Pinpoint the cell where the given text exists, returning its (x, y) midpoint coordinate. 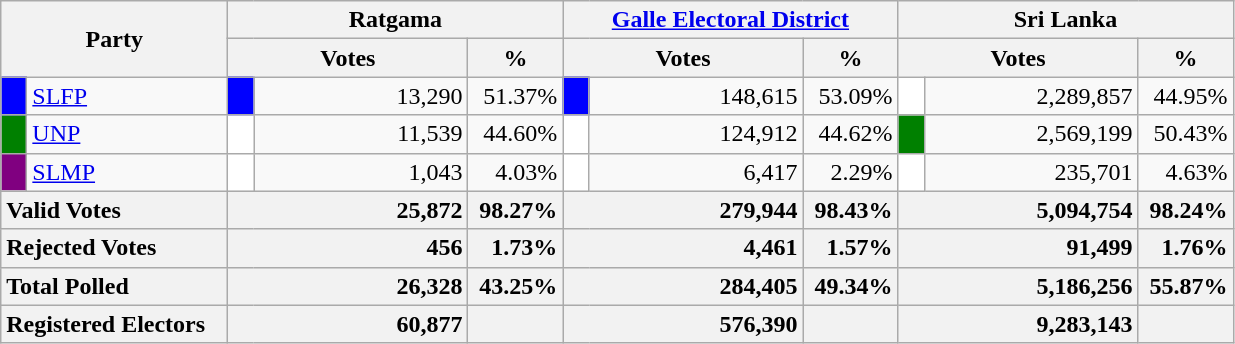
98.27% (516, 210)
284,405 (683, 286)
1.57% (850, 248)
26,328 (348, 286)
49.34% (850, 286)
456 (348, 248)
4.63% (1186, 172)
Party (114, 39)
11,539 (361, 134)
Sri Lanka (1066, 20)
124,912 (696, 134)
4,461 (683, 248)
55.87% (1186, 286)
1,043 (361, 172)
60,877 (348, 324)
51.37% (516, 96)
44.62% (850, 134)
44.60% (516, 134)
9,283,143 (1018, 324)
91,499 (1018, 248)
UNP (128, 134)
5,094,754 (1018, 210)
50.43% (1186, 134)
Total Polled (114, 286)
98.24% (1186, 210)
25,872 (348, 210)
2.29% (850, 172)
13,290 (361, 96)
148,615 (696, 96)
6,417 (696, 172)
279,944 (683, 210)
5,186,256 (1018, 286)
2,569,199 (1031, 134)
43.25% (516, 286)
98.43% (850, 210)
1.76% (1186, 248)
53.09% (850, 96)
Galle Electoral District (730, 20)
SLFP (128, 96)
Rejected Votes (114, 248)
576,390 (683, 324)
44.95% (1186, 96)
Registered Electors (114, 324)
235,701 (1031, 172)
2,289,857 (1031, 96)
Ratgama (396, 20)
1.73% (516, 248)
4.03% (516, 172)
Valid Votes (114, 210)
SLMP (128, 172)
